Search for the cell housing the specified text and yield its [x, y] center coordinate. 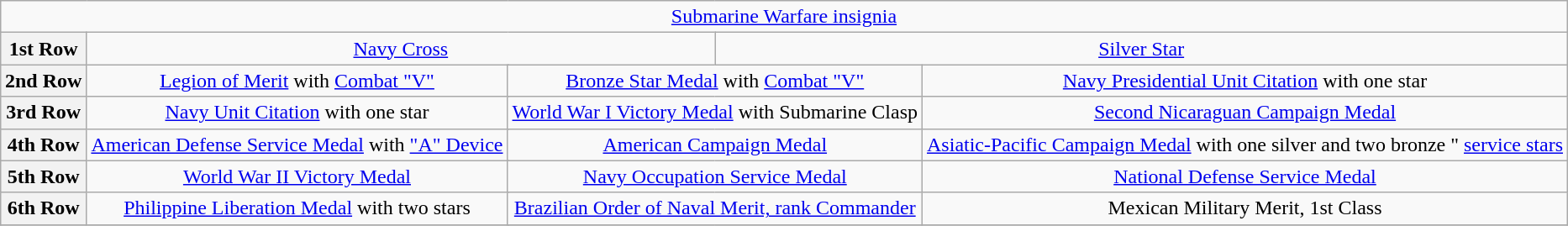
American Defense Service Medal with "A" Device [297, 145]
Philippine Liberation Medal with two stars [297, 208]
Navy Cross [401, 49]
Navy Occupation Service Medal [714, 176]
4th Row [43, 145]
Mexican Military Merit, 1st Class [1245, 208]
6th Row [43, 208]
Navy Presidential Unit Citation with one star [1245, 81]
5th Row [43, 176]
2nd Row [43, 81]
American Campaign Medal [714, 145]
World War I Victory Medal with Submarine Clasp [714, 113]
Legion of Merit with Combat "V" [297, 81]
Bronze Star Medal with Combat "V" [714, 81]
1st Row [43, 49]
3rd Row [43, 113]
Brazilian Order of Naval Merit, rank Commander [714, 208]
Navy Unit Citation with one star [297, 113]
World War II Victory Medal [297, 176]
Submarine Warfare insignia [783, 17]
Silver Star [1141, 49]
Asiatic-Pacific Campaign Medal with one silver and two bronze " service stars [1245, 145]
National Defense Service Medal [1245, 176]
Second Nicaraguan Campaign Medal [1245, 113]
